Identify which cell holds the provided text, then report its [X, Y] central coordinate. 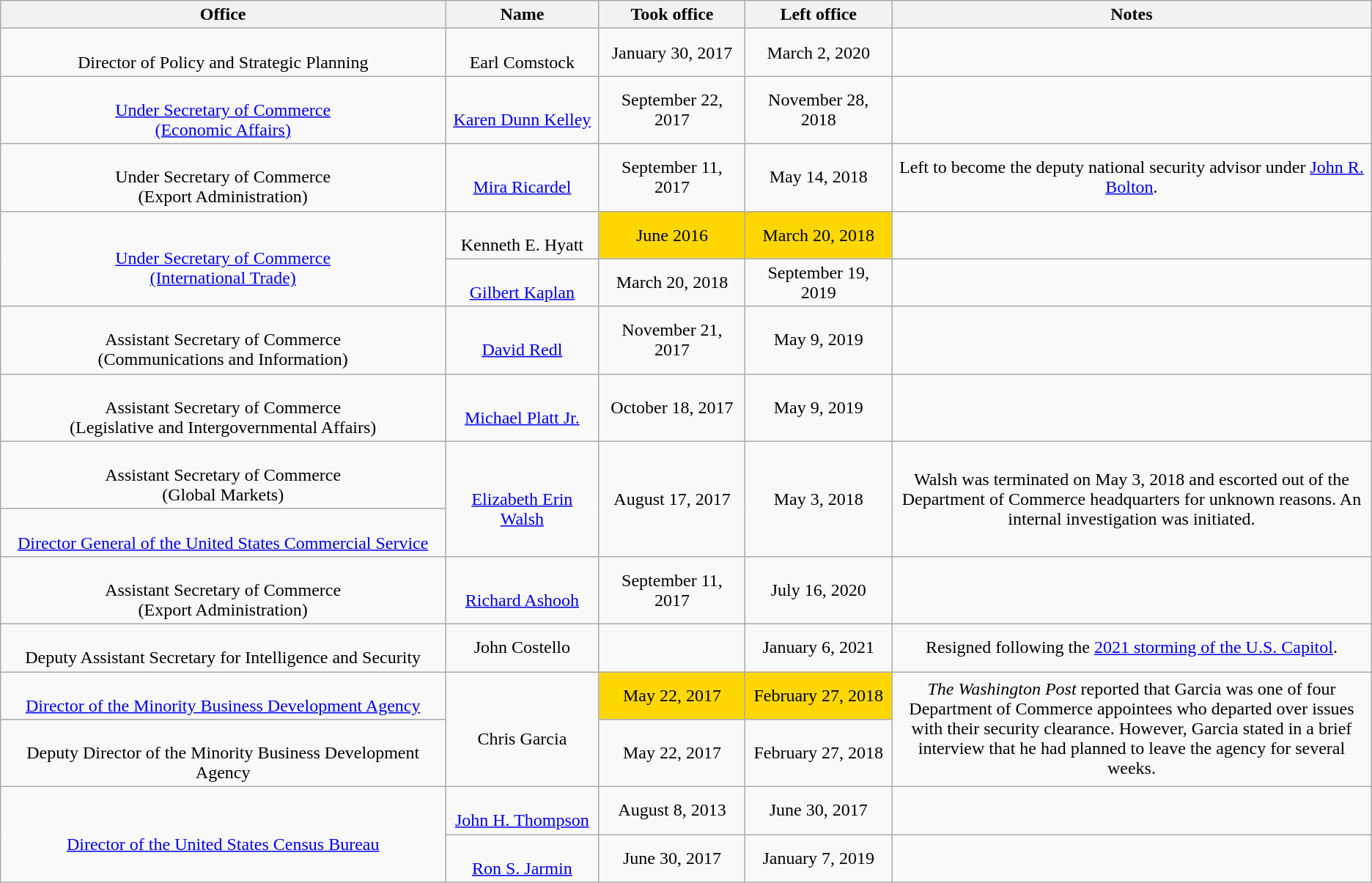
John H. Thompson [523, 810]
Ron S. Jarmin [523, 859]
Assistant Secretary of Commerce(Global Markets) [223, 475]
Under Secretary of Commerce(Export Administration) [223, 177]
Kenneth E. Hyatt [523, 234]
June 2016 [672, 234]
November 21, 2017 [672, 340]
Resigned following the 2021 storming of the U.S. Capitol. [1132, 648]
Deputy Assistant Secretary for Intelligence and Security [223, 648]
March 2, 2020 [819, 53]
Under Secretary of Commerce(Economic Affairs) [223, 110]
Took office [672, 15]
January 6, 2021 [819, 648]
October 18, 2017 [672, 407]
Richard Ashooh [523, 590]
August 17, 2017 [672, 498]
January 7, 2019 [819, 859]
John Costello [523, 648]
Left to become the deputy national security advisor under John R. Bolton. [1132, 177]
Michael Platt Jr. [523, 407]
Mira Ricardel [523, 177]
Director of the Minority Business Development Agency [223, 695]
David Redl [523, 340]
Name [523, 15]
May 14, 2018 [819, 177]
Office [223, 15]
Assistant Secretary of Commerce(Communications and Information) [223, 340]
January 30, 2017 [672, 53]
May 3, 2018 [819, 498]
Chris Garcia [523, 728]
Under Secretary of Commerce(International Trade) [223, 259]
Director of the United States Census Bureau [223, 835]
Gilbert Kaplan [523, 283]
Assistant Secretary of Commerce(Export Administration) [223, 590]
August 8, 2013 [672, 810]
September 19, 2019 [819, 283]
Left office [819, 15]
Elizabeth Erin Walsh [523, 498]
Earl Comstock [523, 53]
Deputy Director of the Minority Business Development Agency [223, 753]
September 22, 2017 [672, 110]
July 16, 2020 [819, 590]
Karen Dunn Kelley [523, 110]
Notes [1132, 15]
Assistant Secretary of Commerce(Legislative and Intergovernmental Affairs) [223, 407]
November 28, 2018 [819, 110]
Director of Policy and Strategic Planning [223, 53]
Director General of the United States Commercial Service [223, 532]
